For the text-containing cell, return its midpoint in [x, y] coordinate format. 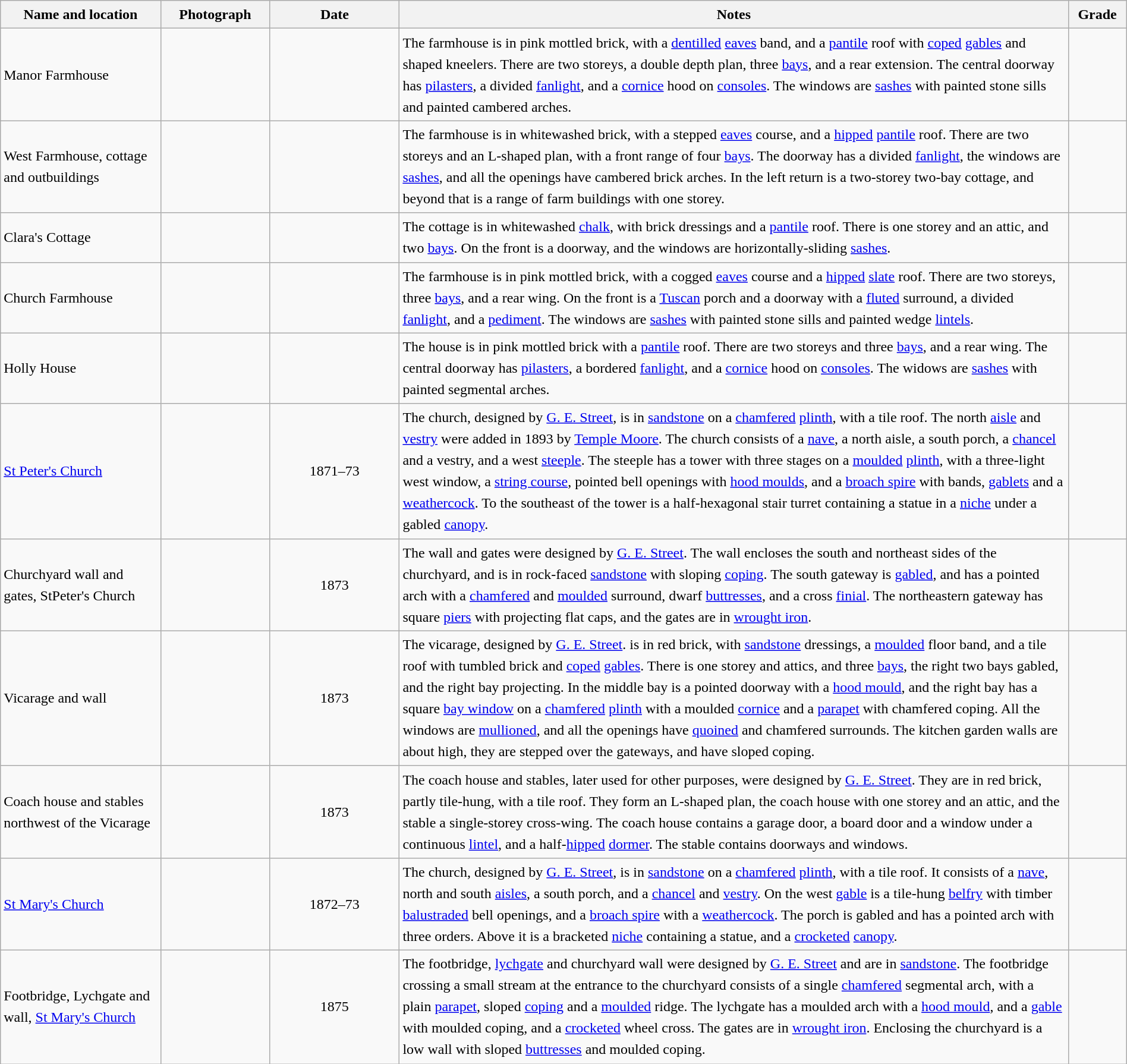
1872–73 [335, 904]
Vicarage and wall [81, 698]
Grade [1097, 14]
Photograph [215, 14]
St Peter's Church [81, 471]
Coach house and stables northwest of the Vicarage [81, 812]
Church Farmhouse [81, 297]
Date [335, 14]
Churchyard wall and gates, StPeter's Church [81, 585]
Clara's Cottage [81, 238]
West Farmhouse, cottage and outbuildings [81, 166]
Footbridge, Lychgate and wall, St Mary's Church [81, 1007]
Manor Farmhouse [81, 75]
Notes [734, 14]
1875 [335, 1007]
1871–73 [335, 471]
Holly House [81, 369]
Name and location [81, 14]
St Mary's Church [81, 904]
